Return the [X, Y] coordinate for the center point of the cell that contains the specified text.  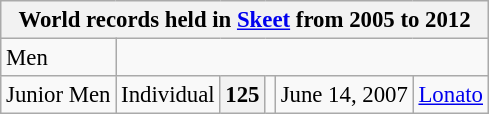
125 [242, 95]
June 14, 2007 [344, 95]
Lonato [450, 95]
Men [58, 58]
Junior Men [58, 95]
World records held in Skeet from 2005 to 2012 [245, 20]
Individual [168, 95]
